Capture the cell that displays the provided text and extract its [x, y] central coordinate. 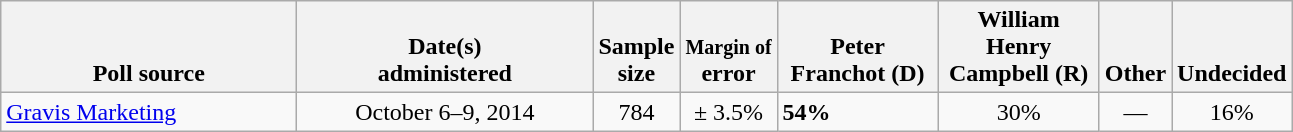
Undecided [1232, 47]
16% [1232, 112]
Date(s)administered [445, 47]
Gravis Marketing [149, 112]
— [1135, 112]
Other [1135, 47]
PeterFranchot (D) [858, 47]
± 3.5% [728, 112]
Samplesize [636, 47]
October 6–9, 2014 [445, 112]
Poll source [149, 47]
784 [636, 112]
54% [858, 112]
Margin oferror [728, 47]
30% [1018, 112]
William HenryCampbell (R) [1018, 47]
